Capture the cell that displays the provided text and extract its (X, Y) central coordinate. 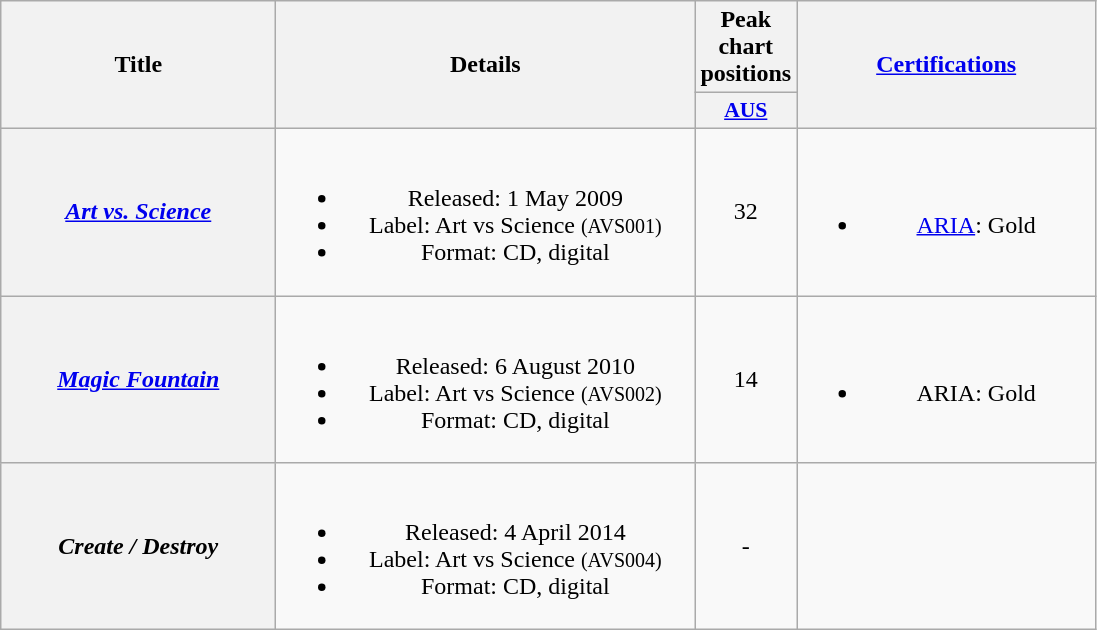
Details (486, 65)
Title (138, 65)
AUS (746, 111)
Art vs. Science (138, 212)
14 (746, 380)
32 (746, 212)
Released: 1 May 2009Label: Art vs Science (AVS001)Format: CD, digital (486, 212)
Create / Destroy (138, 546)
Peak chart positions (746, 47)
- (746, 546)
Released: 4 April 2014Label: Art vs Science (AVS004)Format: CD, digital (486, 546)
Released: 6 August 2010Label: Art vs Science (AVS002)Format: CD, digital (486, 380)
Magic Fountain (138, 380)
Certifications (946, 65)
